Output the [x, y] coordinate of the center of the cell containing the given text.  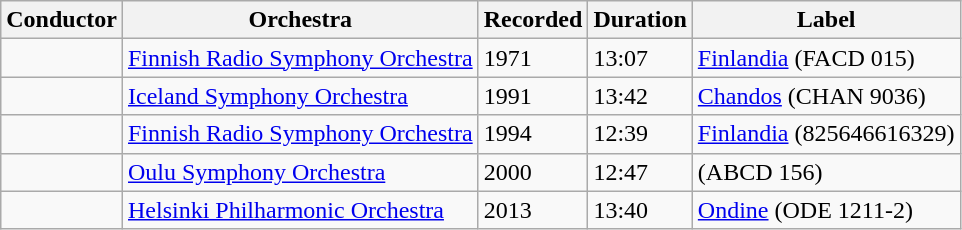
Ondine (ODE 1211-2) [826, 210]
13:40 [640, 210]
2013 [533, 210]
Iceland Symphony Orchestra [300, 96]
Chandos (CHAN 9036) [826, 96]
Finlandia (825646616329) [826, 134]
Recorded [533, 20]
Duration [640, 20]
Helsinki Philharmonic Orchestra [300, 210]
13:07 [640, 58]
1971 [533, 58]
Label [826, 20]
Oulu Symphony Orchestra [300, 172]
2000 [533, 172]
Finlandia (FACD 015) [826, 58]
1991 [533, 96]
(ABCD 156) [826, 172]
1994 [533, 134]
Conductor [62, 20]
Orchestra [300, 20]
12:47 [640, 172]
12:39 [640, 134]
13:42 [640, 96]
